Output the [X, Y] coordinate of the center of the cell containing the given text.  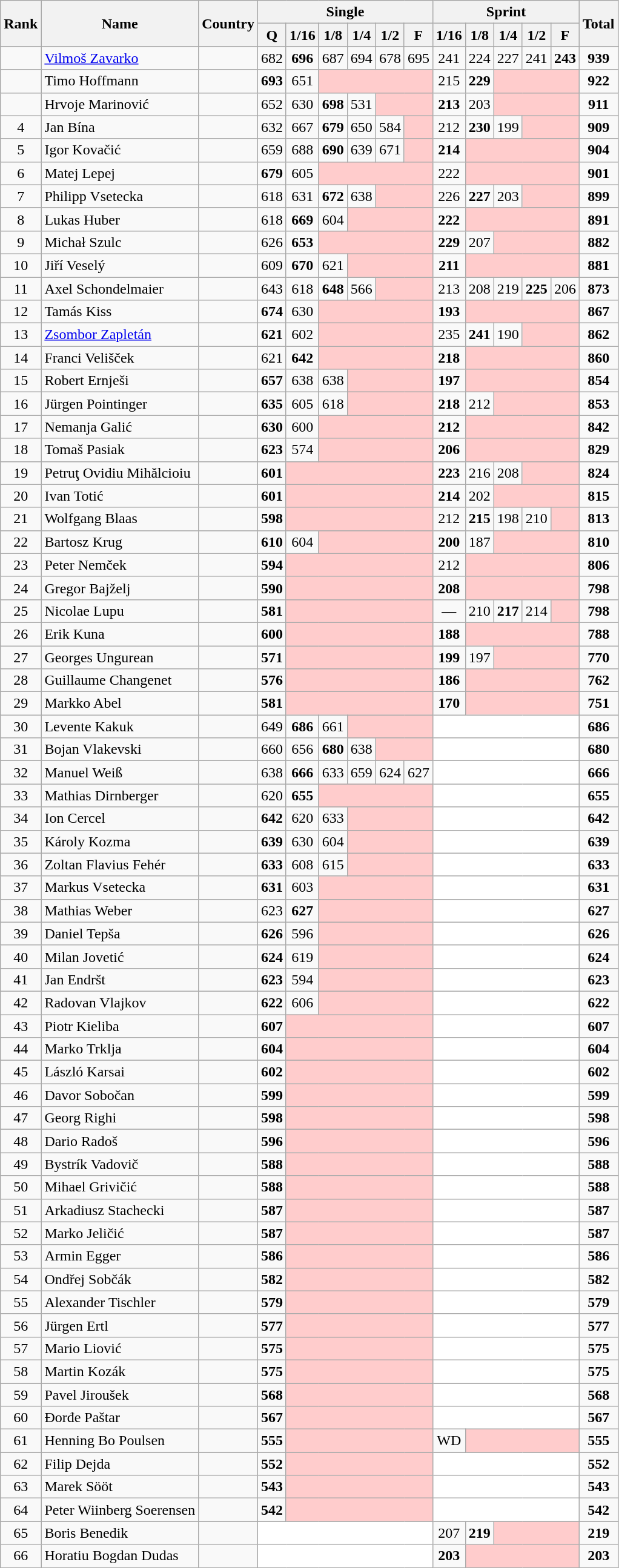
693 [271, 81]
671 [390, 150]
63 [21, 1487]
58 [21, 1371]
16 [21, 404]
632 [271, 127]
Jürgen Pointinger [120, 404]
54 [21, 1279]
29 [21, 703]
576 [271, 680]
824 [598, 473]
Pavel Jiroušek [120, 1394]
860 [598, 358]
34 [21, 819]
Károly Kozma [120, 842]
873 [598, 289]
235 [449, 335]
Peter Nemček [120, 565]
Igor Kovačić [120, 150]
584 [390, 127]
Bartosz Krug [120, 542]
Arkadiusz Stachecki [120, 1210]
696 [302, 58]
10 [21, 265]
186 [449, 680]
WD [449, 1441]
Total [598, 24]
Hrvoje Marinović [120, 104]
669 [302, 219]
50 [21, 1187]
603 [302, 888]
18 [21, 450]
52 [21, 1233]
571 [271, 657]
Tomaš Pasiak [120, 450]
882 [598, 242]
566 [361, 289]
33 [21, 796]
48 [21, 1141]
Manuel Weiß [120, 772]
Timo Hoffmann [120, 81]
Marek Sööt [120, 1487]
30 [21, 726]
Country [228, 24]
45 [21, 1072]
188 [449, 634]
610 [271, 542]
770 [598, 657]
842 [598, 427]
690 [333, 150]
Henning Bo Poulsen [120, 1441]
Ion Cercel [120, 819]
694 [361, 58]
Zoltan Flavius Fehér [120, 865]
643 [271, 289]
41 [21, 980]
36 [21, 865]
13 [21, 335]
Horatiu Bogdan Dudas [120, 1556]
Jiří Veselý [120, 265]
243 [564, 58]
11 [21, 289]
762 [598, 680]
695 [418, 58]
224 [480, 58]
667 [302, 127]
650 [361, 127]
35 [21, 842]
38 [21, 911]
64 [21, 1510]
606 [302, 1003]
922 [598, 81]
Milan Jovetić [120, 957]
687 [333, 58]
810 [598, 542]
854 [598, 381]
Erik Kuna [120, 634]
Bystrík Vadovič [120, 1164]
56 [21, 1325]
Mario Liović [120, 1348]
200 [449, 542]
Jan Bína [120, 127]
891 [598, 219]
Radovan Vlajkov [120, 1003]
198 [508, 519]
12 [21, 312]
657 [271, 381]
Nemanja Galić [120, 427]
688 [302, 150]
21 [21, 519]
26 [21, 634]
Georges Ungurean [120, 657]
Mathias Weber [120, 911]
648 [333, 289]
911 [598, 104]
4 [21, 127]
55 [21, 1302]
32 [21, 772]
674 [271, 312]
Peter Wiinberg Soerensen [120, 1510]
51 [21, 1210]
531 [361, 104]
Alexander Tischler [120, 1302]
27 [21, 657]
193 [449, 312]
216 [480, 473]
Armin Egger [120, 1256]
28 [21, 680]
651 [302, 81]
Nicolae Lupu [120, 611]
Mihael Grivičić [120, 1187]
65 [21, 1533]
649 [271, 726]
46 [21, 1095]
Zsombor Zapletán [120, 335]
Axel Schondelmaier [120, 289]
Jürgen Ertl [120, 1325]
Dario Radoš [120, 1141]
Rank [21, 24]
225 [537, 289]
Markko Abel [120, 703]
Michał Szulc [120, 242]
652 [271, 104]
59 [21, 1394]
66 [21, 1556]
42 [21, 1003]
Ivan Totić [120, 496]
Petruţ Ovidiu Mihălcioiu [120, 473]
8 [21, 219]
751 [598, 703]
656 [302, 749]
Ondřej Sobčák [120, 1279]
62 [21, 1464]
698 [333, 104]
187 [480, 542]
60 [21, 1418]
7 [21, 196]
Marko Jeličić [120, 1233]
Guillaume Changenet [120, 680]
Mathias Dirnberger [120, 796]
49 [21, 1164]
590 [271, 588]
31 [21, 749]
867 [598, 312]
202 [480, 496]
Franci Velišček [120, 358]
Filip Dejda [120, 1464]
904 [598, 150]
Davor Sobočan [120, 1095]
László Karsai [120, 1072]
20 [21, 496]
Levente Kakuk [120, 726]
Piotr Kieliba [120, 1026]
Jan Endršt [120, 980]
6 [21, 173]
Marko Trklja [120, 1049]
39 [21, 934]
829 [598, 450]
24 [21, 588]
806 [598, 565]
853 [598, 404]
37 [21, 888]
— [449, 611]
608 [302, 865]
881 [598, 265]
660 [271, 749]
901 [598, 173]
909 [598, 127]
217 [508, 611]
678 [390, 58]
23 [21, 565]
Matej Lepej [120, 173]
Name [120, 24]
47 [21, 1118]
14 [21, 358]
635 [271, 404]
Q [271, 35]
223 [449, 473]
Wolfgang Blaas [120, 519]
615 [333, 865]
653 [302, 242]
574 [302, 450]
Robert Ernješi [120, 381]
190 [508, 335]
Single [345, 12]
53 [21, 1256]
Philipp Vsetecka [120, 196]
Markus Vsetecka [120, 888]
57 [21, 1348]
17 [21, 427]
230 [480, 127]
Đorđe Paštar [120, 1418]
682 [271, 58]
Tamás Kiss [120, 312]
661 [333, 726]
9 [21, 242]
Georg Righi [120, 1118]
939 [598, 58]
Bojan Vlakevski [120, 749]
Daniel Tepša [120, 934]
899 [598, 196]
61 [21, 1441]
15 [21, 381]
170 [449, 703]
Sprint [506, 12]
22 [21, 542]
Gregor Bajželj [120, 588]
43 [21, 1026]
Vilmoš Zavarko [120, 58]
619 [302, 957]
226 [449, 196]
25 [21, 611]
Boris Benedik [120, 1533]
609 [271, 265]
862 [598, 335]
813 [598, 519]
211 [449, 265]
Martin Kozák [120, 1371]
44 [21, 1049]
Lukas Huber [120, 219]
5 [21, 150]
788 [598, 634]
672 [333, 196]
19 [21, 473]
40 [21, 957]
815 [598, 496]
670 [302, 265]
